Determine the (X, Y) coordinate at the center of the cell enclosing the given text.  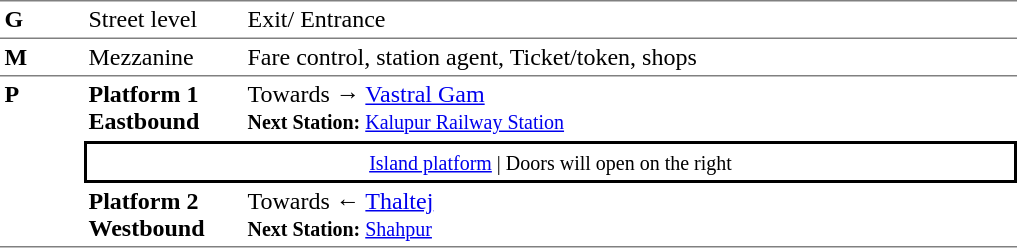
Island platform | Doors will open on the right (550, 162)
Platform 2Westbound (164, 215)
M (42, 58)
Street level (164, 20)
G (42, 20)
P (42, 162)
Platform 1Eastbound (164, 108)
Mezzanine (164, 58)
Towards ← Thaltej Next Station: Shahpur (630, 215)
Exit/ Entrance (630, 20)
Fare control, station agent, Ticket/token, shops (630, 58)
Towards → Vastral GamNext Station: Kalupur Railway Station (630, 108)
